Output the (X, Y) coordinate of the center of the cell containing the given text.  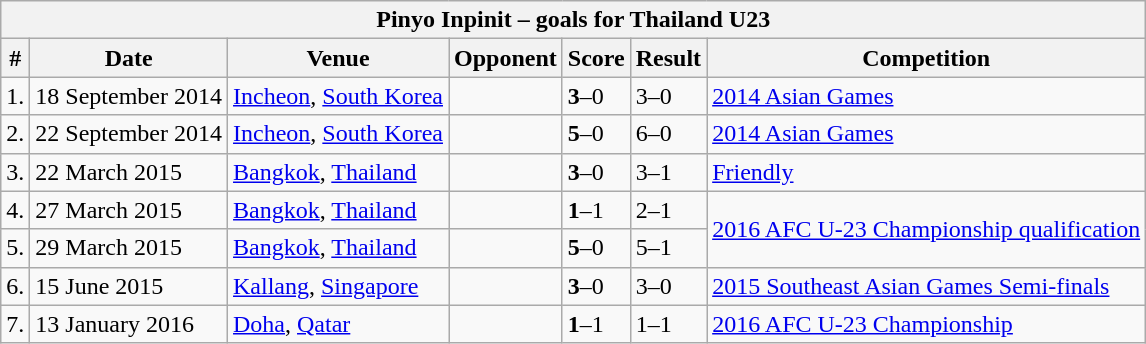
Competition (926, 58)
Venue (338, 58)
7. (16, 324)
Friendly (926, 172)
29 March 2015 (129, 248)
2015 Southeast Asian Games Semi-finals (926, 286)
4. (16, 210)
Date (129, 58)
22 September 2014 (129, 134)
3–1 (668, 172)
6–0 (668, 134)
2016 AFC U-23 Championship qualification (926, 229)
1. (16, 96)
Score (596, 58)
5. (16, 248)
Doha, Qatar (338, 324)
13 January 2016 (129, 324)
2. (16, 134)
Kallang, Singapore (338, 286)
27 March 2015 (129, 210)
2016 AFC U-23 Championship (926, 324)
Pinyo Inpinit – goals for Thailand U23 (574, 20)
6. (16, 286)
2–1 (668, 210)
22 March 2015 (129, 172)
Result (668, 58)
5–1 (668, 248)
# (16, 58)
3. (16, 172)
Opponent (506, 58)
15 June 2015 (129, 286)
18 September 2014 (129, 96)
